Capture the cell that displays the provided text and extract its [x, y] central coordinate. 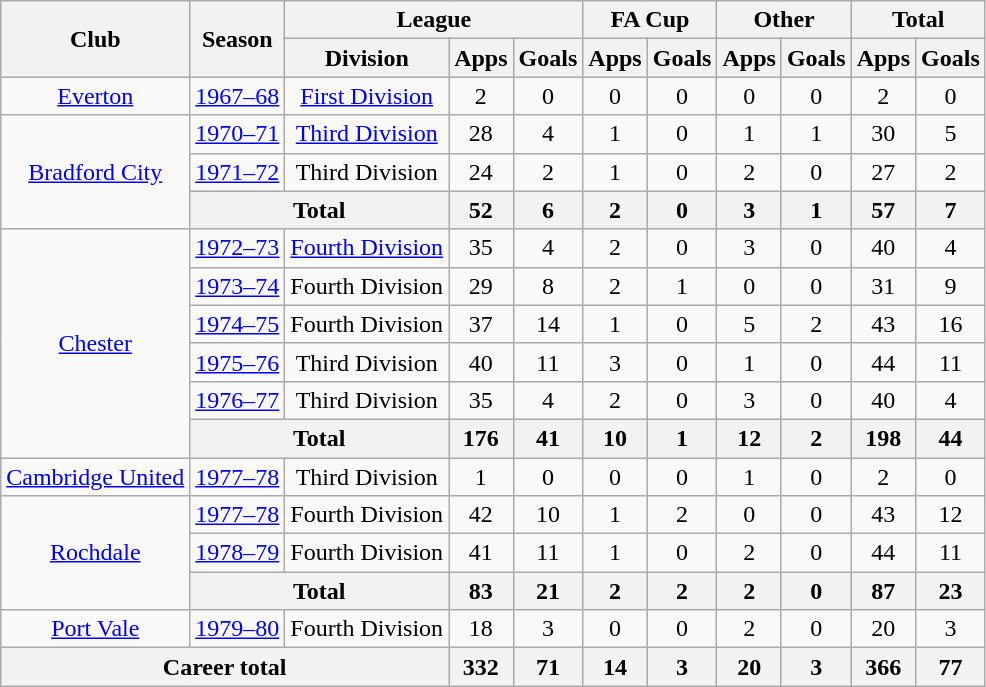
1976–77 [238, 400]
30 [883, 134]
Other [784, 20]
71 [548, 667]
37 [481, 324]
57 [883, 210]
Bradford City [96, 172]
366 [883, 667]
23 [951, 591]
6 [548, 210]
1978–79 [238, 553]
52 [481, 210]
332 [481, 667]
Chester [96, 343]
1970–71 [238, 134]
League [434, 20]
29 [481, 286]
First Division [367, 96]
1973–74 [238, 286]
21 [548, 591]
87 [883, 591]
Cambridge United [96, 477]
Career total [225, 667]
Everton [96, 96]
42 [481, 515]
77 [951, 667]
176 [481, 438]
27 [883, 172]
Rochdale [96, 553]
83 [481, 591]
7 [951, 210]
Division [367, 58]
8 [548, 286]
1972–73 [238, 248]
31 [883, 286]
18 [481, 629]
16 [951, 324]
1974–75 [238, 324]
Club [96, 39]
9 [951, 286]
1979–80 [238, 629]
Port Vale [96, 629]
24 [481, 172]
1975–76 [238, 362]
FA Cup [650, 20]
28 [481, 134]
198 [883, 438]
Season [238, 39]
1967–68 [238, 96]
1971–72 [238, 172]
